Find where the given text appears and provide that cell's center as (X, Y) coordinate. 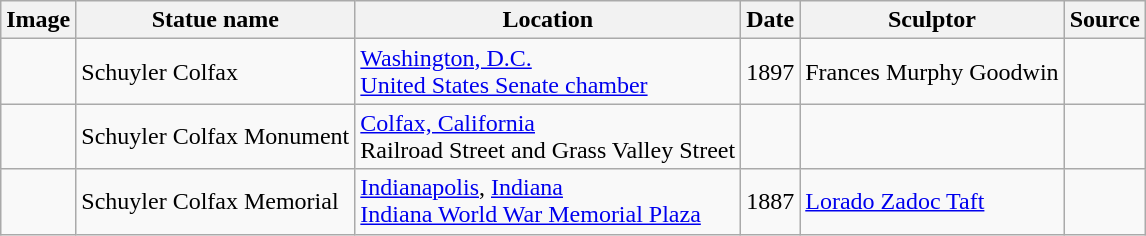
Source (1104, 20)
Statue name (216, 20)
1887 (770, 202)
Date (770, 20)
Lorado Zadoc Taft (932, 202)
Colfax, CaliforniaRailroad Street and Grass Valley Street (548, 136)
Schuyler Colfax Memorial (216, 202)
Schuyler Colfax (216, 72)
Indianapolis, IndianaIndiana World War Memorial Plaza (548, 202)
Frances Murphy Goodwin (932, 72)
Washington, D.C.United States Senate chamber (548, 72)
1897 (770, 72)
Sculptor (932, 20)
Schuyler Colfax Monument (216, 136)
Location (548, 20)
Image (38, 20)
